Pinpoint the cell where the given text exists, returning its (x, y) midpoint coordinate. 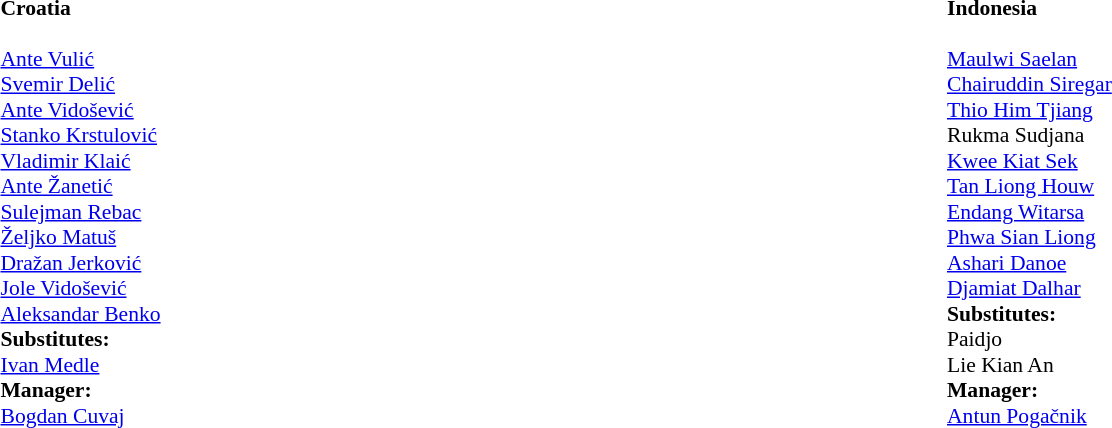
Ante Vulić (320, 59)
Svemir Delić (320, 85)
Ivan Medle (320, 365)
Ante Žanetić (320, 187)
Substitutes: (470, 339)
Dražan Jerković (320, 263)
Manager: (470, 391)
Ante Vidošević (320, 110)
Jole Vidošević (320, 289)
Vladimir Klaić (320, 161)
Aleksandar Benko (320, 314)
Stanko Krstulović (320, 135)
Sulejman Rebac (320, 212)
Željko Matuš (320, 237)
